Determine the [X, Y] coordinate at the center of the cell enclosing the given text.  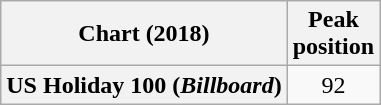
92 [333, 85]
Peakposition [333, 34]
US Holiday 100 (Billboard) [144, 85]
Chart (2018) [144, 34]
